Detect which cell encompasses the target text, then output its (X, Y) center coordinate. 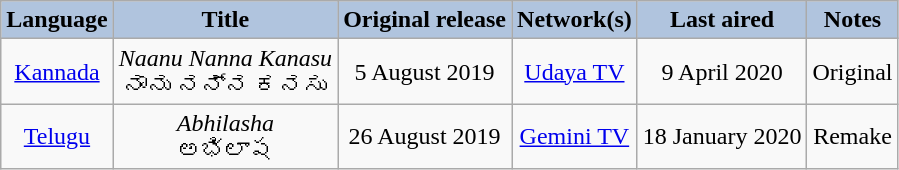
5 August 2019 (425, 72)
18 January 2020 (722, 136)
26 August 2019 (425, 136)
9 April 2020 (722, 72)
Telugu (57, 136)
Title (225, 20)
Udaya TV (575, 72)
Last aired (722, 20)
Naanu Nanna Kanasu ನಾನು ನನ್ನ ಕನಸು (225, 72)
Language (57, 20)
Gemini TV (575, 136)
Original release (425, 20)
Network(s) (575, 20)
Kannada (57, 72)
Remake (852, 136)
Notes (852, 20)
Original (852, 72)
Abhilasha అభిలాష (225, 136)
